For the text-containing cell, return its midpoint in [x, y] coordinate format. 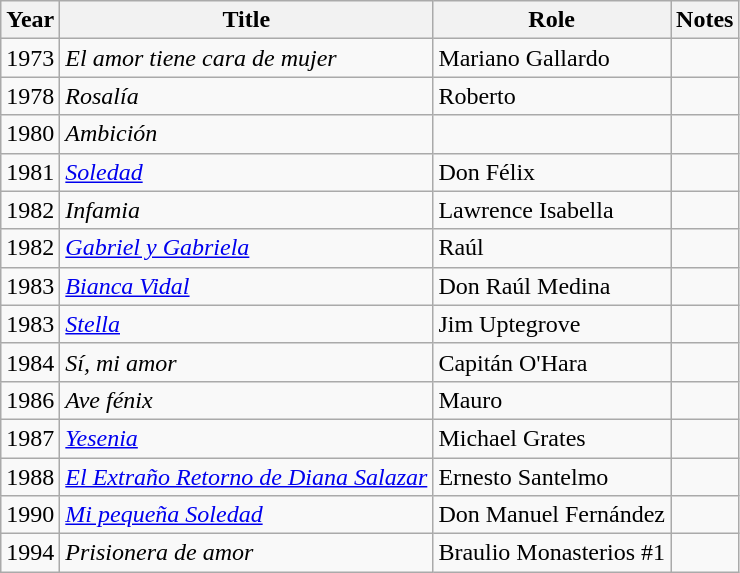
Stella [246, 324]
Yesenia [246, 438]
1980 [30, 134]
Soledad [246, 172]
Ambición [246, 134]
1973 [30, 58]
Raúl [552, 248]
Don Manuel Fernández [552, 515]
Lawrence Isabella [552, 210]
1986 [30, 400]
Capitán O'Hara [552, 362]
Sí, mi amor [246, 362]
1978 [30, 96]
Mariano Gallardo [552, 58]
Title [246, 20]
1994 [30, 553]
Michael Grates [552, 438]
Mauro [552, 400]
Don Félix [552, 172]
Braulio Monasterios #1 [552, 553]
Rosalía [246, 96]
1981 [30, 172]
1990 [30, 515]
Notes [705, 20]
Don Raúl Medina [552, 286]
Gabriel y Gabriela [246, 248]
Infamia [246, 210]
Ernesto Santelmo [552, 477]
1984 [30, 362]
Ave fénix [246, 400]
Prisionera de amor [246, 553]
Mi pequeña Soledad [246, 515]
Jim Uptegrove [552, 324]
Role [552, 20]
El Extraño Retorno de Diana Salazar [246, 477]
1987 [30, 438]
Year [30, 20]
1988 [30, 477]
Roberto [552, 96]
Bianca Vidal [246, 286]
El amor tiene cara de mujer [246, 58]
